Identify which cell holds the provided text, then report its (x, y) central coordinate. 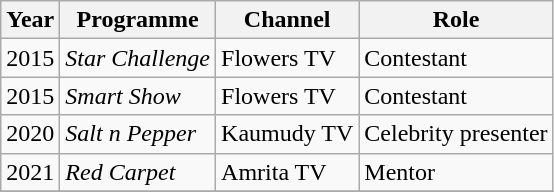
Celebrity presenter (456, 134)
Red Carpet (138, 172)
Kaumudy TV (288, 134)
Smart Show (138, 96)
2021 (30, 172)
Channel (288, 20)
Amrita TV (288, 172)
2020 (30, 134)
Star Challenge (138, 58)
Salt n Pepper (138, 134)
Role (456, 20)
Year (30, 20)
Programme (138, 20)
Mentor (456, 172)
